Output the (X, Y) coordinate of the center of the cell containing the given text.  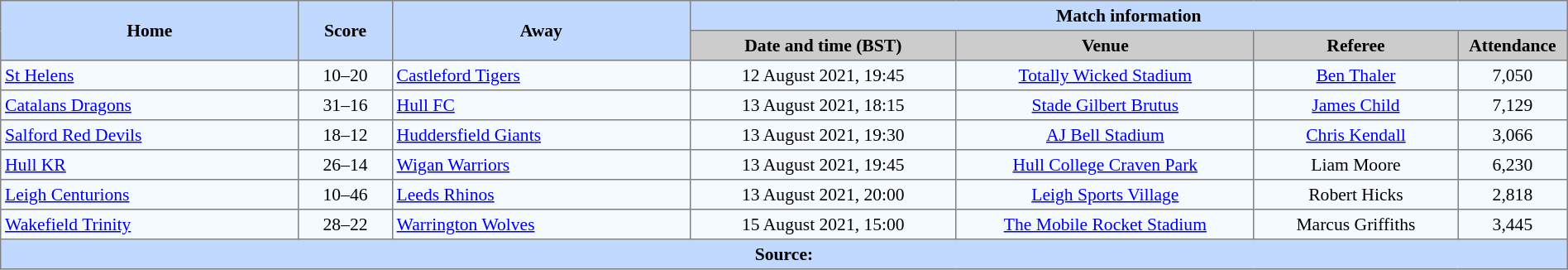
Robert Hicks (1355, 195)
Warrington Wolves (541, 224)
Leigh Sports Village (1105, 195)
28–22 (346, 224)
Hull College Craven Park (1105, 165)
10–20 (346, 75)
7,129 (1513, 105)
Referee (1355, 46)
3,445 (1513, 224)
Score (346, 31)
Wigan Warriors (541, 165)
Source: (784, 254)
Match information (1128, 16)
Date and time (BST) (823, 46)
James Child (1355, 105)
Hull KR (150, 165)
Catalans Dragons (150, 105)
Chris Kendall (1355, 135)
Wakefield Trinity (150, 224)
Home (150, 31)
Stade Gilbert Brutus (1105, 105)
26–14 (346, 165)
7,050 (1513, 75)
Hull FC (541, 105)
Salford Red Devils (150, 135)
13 August 2021, 19:30 (823, 135)
The Mobile Rocket Stadium (1105, 224)
Attendance (1513, 46)
13 August 2021, 19:45 (823, 165)
Huddersfield Giants (541, 135)
13 August 2021, 18:15 (823, 105)
13 August 2021, 20:00 (823, 195)
Liam Moore (1355, 165)
2,818 (1513, 195)
Leeds Rhinos (541, 195)
Totally Wicked Stadium (1105, 75)
31–16 (346, 105)
Ben Thaler (1355, 75)
6,230 (1513, 165)
12 August 2021, 19:45 (823, 75)
Away (541, 31)
St Helens (150, 75)
AJ Bell Stadium (1105, 135)
15 August 2021, 15:00 (823, 224)
18–12 (346, 135)
10–46 (346, 195)
Marcus Griffiths (1355, 224)
Leigh Centurions (150, 195)
3,066 (1513, 135)
Castleford Tigers (541, 75)
Venue (1105, 46)
